Pinpoint the cell where the given text exists, returning its (X, Y) midpoint coordinate. 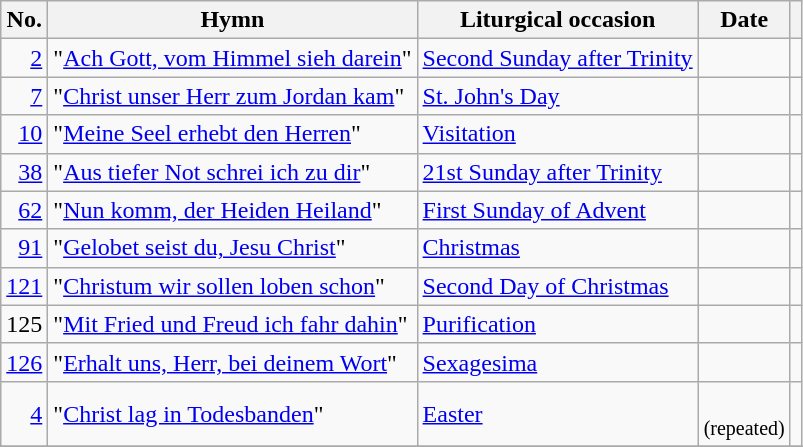
"Nun komm, der Heiden Heiland" (232, 210)
126 (24, 362)
Purification (558, 324)
91 (24, 248)
Christmas (558, 248)
No. (24, 20)
Second Day of Christmas (558, 286)
(repeated) (744, 414)
62 (24, 210)
"Mit Fried und Freud ich fahr dahin" (232, 324)
Visitation (558, 134)
21st Sunday after Trinity (558, 172)
Sexagesima (558, 362)
"Christ lag in Todesbanden" (232, 414)
"Meine Seel erhebt den Herren" (232, 134)
Easter (558, 414)
125 (24, 324)
Liturgical occasion (558, 20)
38 (24, 172)
"Aus tiefer Not schrei ich zu dir" (232, 172)
St. John's Day (558, 96)
Second Sunday after Trinity (558, 58)
7 (24, 96)
First Sunday of Advent (558, 210)
"Christ unser Herr zum Jordan kam" (232, 96)
"Erhalt uns, Herr, bei deinem Wort" (232, 362)
2 (24, 58)
"Gelobet seist du, Jesu Christ" (232, 248)
121 (24, 286)
Date (744, 20)
10 (24, 134)
"Ach Gott, vom Himmel sieh darein" (232, 58)
"Christum wir sollen loben schon" (232, 286)
Hymn (232, 20)
4 (24, 414)
